For the text-containing cell, return its midpoint in [X, Y] coordinate format. 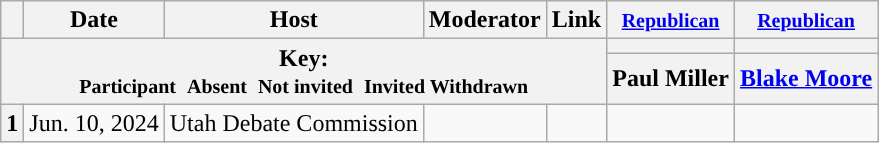
Host [294, 20]
Moderator [484, 20]
Blake Moore [806, 78]
Paul Miller [671, 78]
1 [12, 123]
Date [94, 20]
Key: Participant Absent Not invited Invited Withdrawn [304, 72]
Jun. 10, 2024 [94, 123]
Utah Debate Commission [294, 123]
Link [576, 20]
